Identify which cell holds the provided text, then report its [X, Y] central coordinate. 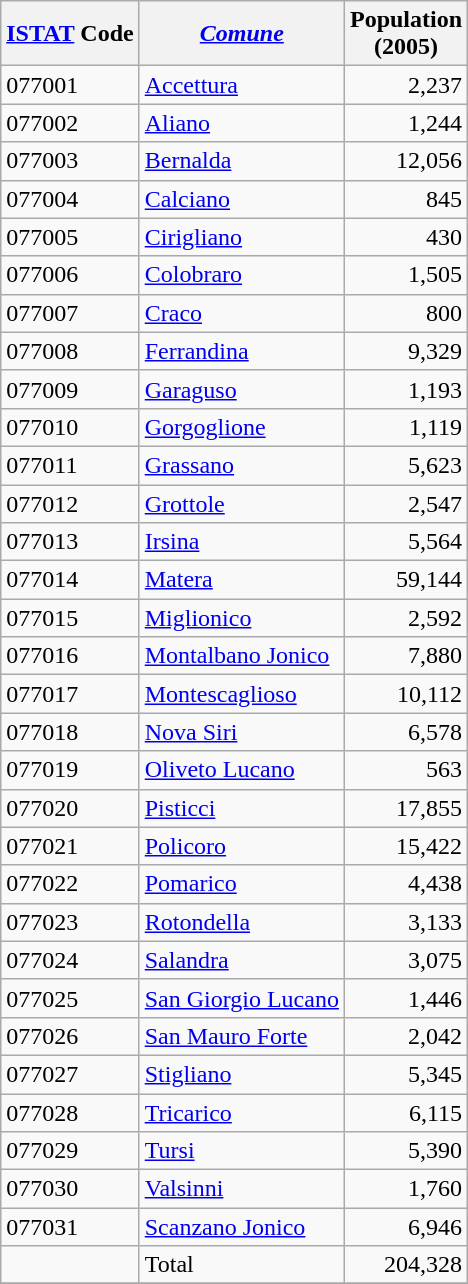
9,329 [406, 351]
Miglionico [242, 618]
1,505 [406, 275]
563 [406, 770]
077030 [70, 1189]
Rotondella [242, 922]
5,390 [406, 1151]
12,056 [406, 161]
6,946 [406, 1227]
Gorgoglione [242, 427]
Matera [242, 580]
077023 [70, 922]
Oliveto Lucano [242, 770]
Cirigliano [242, 237]
Grassano [242, 465]
077009 [70, 389]
59,144 [406, 580]
077005 [70, 237]
077031 [70, 1227]
077017 [70, 694]
2,547 [406, 503]
077001 [70, 85]
Stigliano [242, 1074]
Grottole [242, 503]
4,438 [406, 884]
ISTAT Code [70, 34]
5,345 [406, 1074]
2,237 [406, 85]
077004 [70, 199]
077014 [70, 580]
3,133 [406, 922]
5,623 [406, 465]
077010 [70, 427]
Pomarico [242, 884]
077019 [70, 770]
077016 [70, 656]
Montalbano Jonico [242, 656]
077012 [70, 503]
077028 [70, 1113]
077007 [70, 313]
Tricarico [242, 1113]
15,422 [406, 846]
Valsinni [242, 1189]
7,880 [406, 656]
6,578 [406, 732]
1,244 [406, 123]
077006 [70, 275]
3,075 [406, 960]
Bernalda [242, 161]
Pisticci [242, 808]
077024 [70, 960]
845 [406, 199]
077022 [70, 884]
1,119 [406, 427]
San Mauro Forte [242, 1036]
077011 [70, 465]
Ferrandina [242, 351]
Population (2005) [406, 34]
Scanzano Jonico [242, 1227]
Aliano [242, 123]
077002 [70, 123]
1,193 [406, 389]
2,042 [406, 1036]
Accettura [242, 85]
800 [406, 313]
1,760 [406, 1189]
077003 [70, 161]
077020 [70, 808]
077026 [70, 1036]
077013 [70, 542]
Irsina [242, 542]
17,855 [406, 808]
077021 [70, 846]
Tursi [242, 1151]
077025 [70, 998]
077015 [70, 618]
077018 [70, 732]
Colobraro [242, 275]
Policoro [242, 846]
6,115 [406, 1113]
Total [242, 1265]
2,592 [406, 618]
Craco [242, 313]
Calciano [242, 199]
Nova Siri [242, 732]
1,446 [406, 998]
Montescaglioso [242, 694]
5,564 [406, 542]
Comune [242, 34]
Garaguso [242, 389]
077029 [70, 1151]
077027 [70, 1074]
San Giorgio Lucano [242, 998]
430 [406, 237]
Salandra [242, 960]
077008 [70, 351]
10,112 [406, 694]
204,328 [406, 1265]
